For the text-containing cell, return its midpoint in (x, y) coordinate format. 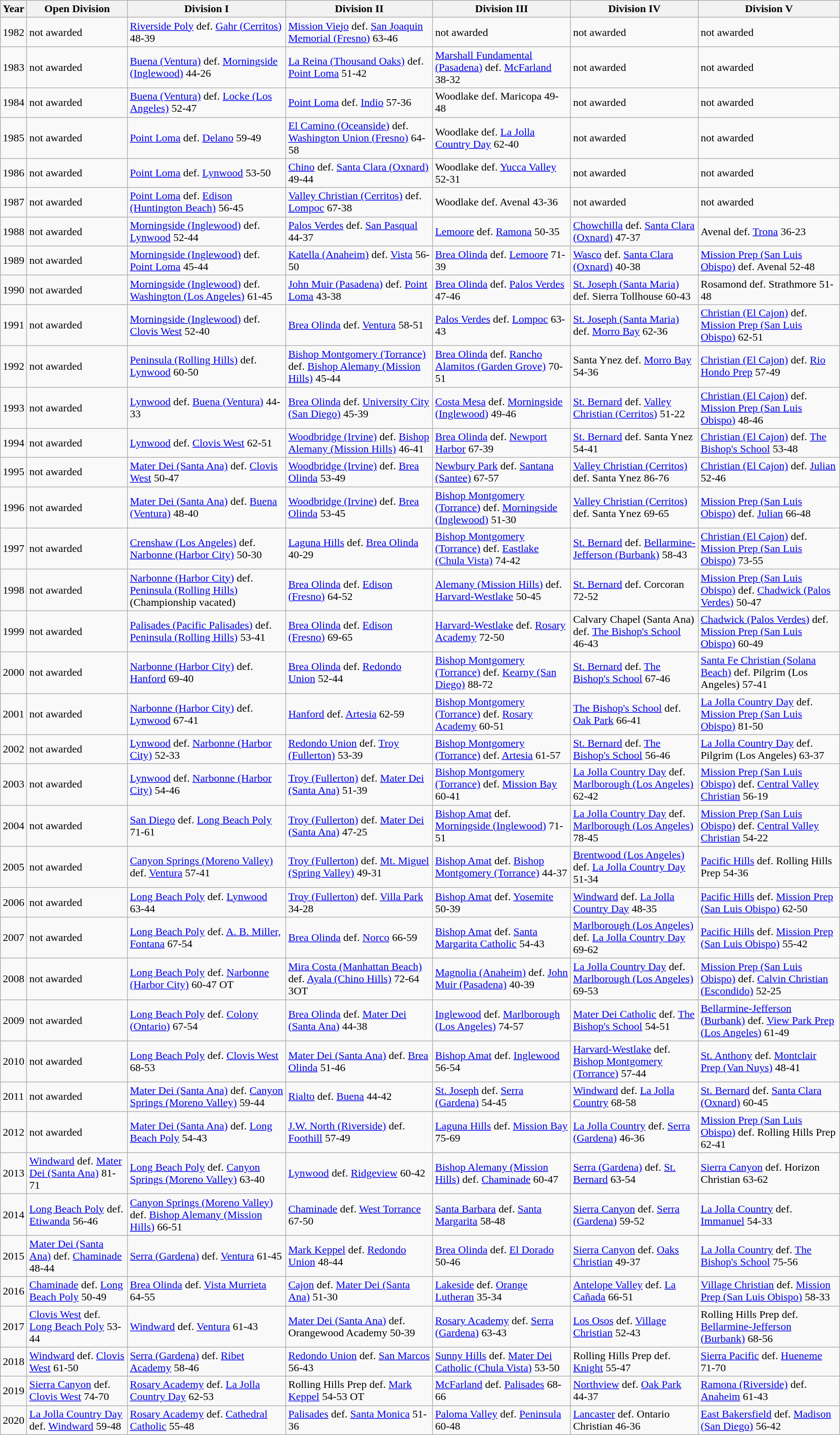
St. Bernard def. The Bishop's School 56-46 (634, 749)
Redondo Union def. San Marcos 56-43 (359, 1361)
Valley Christian (Cerritos) def. Santa Ynez 86-76 (634, 472)
1987 (13, 202)
Lynwood def. Clovis West 62-51 (206, 443)
Northview def. Oak Park 44-37 (634, 1391)
1982 (13, 32)
Buena (Ventura) def. Locke (Los Angeles) 52-47 (206, 102)
Division III (502, 9)
Sunny Hills def. Mater Dei Catholic (Chula Vista) 53-50 (502, 1361)
Lemoore def. Ramona 50-35 (502, 232)
Bellarmine-Jefferson (Burbank) def. View Park Prep (Los Angeles) 61-49 (769, 1020)
Windward def. La Jolla Country 68-58 (634, 1097)
Mission Viejo def. San Joaquin Memorial (Fresno) 63-46 (359, 32)
Brea Olinda def. Redondo Union 52-44 (359, 673)
Mission Prep (San Luis Obispo) def. Avenal 52-48 (769, 260)
1992 (13, 366)
Wasco def. Santa Clara (Oxnard) 40-38 (634, 260)
Brea Olinda def. Mater Dei (Santa Ana) 44-38 (359, 1020)
Morningside (Inglewood) def. Lynwood 52-44 (206, 232)
Bishop Montgomery (Torrance) def. Rosary Academy 60-51 (502, 714)
Brentwood (Los Angeles) def. La Jolla Country Day 51-34 (634, 867)
Magnolia (Anaheim) def. John Muir (Pasadena) 40-39 (502, 979)
Christian (El Cajon) def. Mission Prep (San Luis Obispo) 48-46 (769, 407)
Harvard-Westlake def. Bishop Montgomery (Torrance) 57-44 (634, 1062)
1986 (13, 173)
Brea Olinda def. Edison (Fresno) 69-65 (359, 631)
Palisades (Pacific Palisades) def. Peninsula (Rolling Hills) 53-41 (206, 631)
Woodlake def. Maricopa 49-48 (502, 102)
2015 (13, 1256)
Alemany (Mission Hills) def. Harvard-Westlake 50-45 (502, 590)
Laguna Hills def. Mission Bay 75-69 (502, 1132)
2010 (13, 1062)
Palos Verdes def. Lompoc 63-43 (502, 325)
Santa Ynez def. Morro Bay 54-36 (634, 366)
Hanford def. Artesia 62-59 (359, 714)
2014 (13, 1215)
Rosary Academy def. La Jolla Country Day 62-53 (206, 1391)
Palisades def. Santa Monica 51-36 (359, 1420)
Christian (El Cajon) def. Mission Prep (San Luis Obispo) 73-55 (769, 549)
La Jolla Country Day def. Windward 59-48 (77, 1420)
2005 (13, 867)
Brea Olinda def. University City (San Diego) 45-39 (359, 407)
Mission Prep (San Luis Obispo) def. Central Valley Christian 54-22 (769, 826)
Narbonne (Harbor City) def. Lynwood 67-41 (206, 714)
Inglewood def. Marlborough (Los Angeles) 74-57 (502, 1020)
2017 (13, 1326)
Chowchilla def. Santa Clara (Oxnard) 47-37 (634, 232)
Costa Mesa def. Morningside (Inglewood) 49-46 (502, 407)
Long Beach Poly def. Colony (Ontario) 67-54 (206, 1020)
2006 (13, 902)
1993 (13, 407)
1999 (13, 631)
Sierra Pacific def. Hueneme 71-70 (769, 1361)
Mater Dei (Santa Ana) def. Clovis West 50-47 (206, 472)
Newbury Park def. Santana (Santee) 67-57 (502, 472)
Woodbridge (Irvine) def. Brea Olinda 53-49 (359, 472)
Woodbridge (Irvine) def. Brea Olinda 53-45 (359, 507)
Marshall Fundamental (Pasadena) def. McFarland 38-32 (502, 67)
La Jolla Country def. Serra (Gardena) 46-36 (634, 1132)
2011 (13, 1097)
Buena (Ventura) def. Morningside (Inglewood) 44-26 (206, 67)
Troy (Fullerton) def. Mater Dei (Santa Ana) 51-39 (359, 784)
Lancaster def. Ontario Christian 46-36 (634, 1420)
Brea Olinda def. Edison (Fresno) 64-52 (359, 590)
1994 (13, 443)
Antelope Valley def. La Cañada 66-51 (634, 1291)
Katella (Anaheim) def. Vista 56-50 (359, 260)
Woodlake def. Avenal 43-36 (502, 202)
Long Beach Poly def. Canyon Springs (Moreno Valley) 63-40 (206, 1173)
Sierra Canyon def. Oaks Christian 49-37 (634, 1256)
St. Bernard def. Santa Clara (Oxnard) 60-45 (769, 1097)
1985 (13, 138)
Bishop Montgomery (Torrance) def. Eastlake (Chula Vista) 74-42 (502, 549)
Lynwood def. Narbonne (Harbor City) 54-46 (206, 784)
Christian (El Cajon) def. Rio Hondo Prep 57-49 (769, 366)
Long Beach Poly def. Clovis West 68-53 (206, 1062)
Troy (Fullerton) def. Mt. Miguel (Spring Valley) 49-31 (359, 867)
Rolling Hills Prep def. Knight 55-47 (634, 1361)
1998 (13, 590)
Santa Fe Christian (Solana Beach) def. Pilgrim (Los Angeles) 57-41 (769, 673)
St. Joseph def. Serra (Gardena) 54-45 (502, 1097)
Mater Dei (Santa Ana) def. Canyon Springs (Moreno Valley) 59-44 (206, 1097)
McFarland def. Palisades 68-66 (502, 1391)
Windward def. La Jolla Country Day 48-35 (634, 902)
Serra (Gardena) def. Ventura 61-45 (206, 1256)
Brea Olinda def. Ventura 58-51 (359, 325)
2016 (13, 1291)
Morningside (Inglewood) def. Washington (Los Angeles) 61-45 (206, 290)
Narbonne (Harbor City) def. Peninsula (Rolling Hills) (Championship vacated) (206, 590)
2004 (13, 826)
Lakeside def. Orange Lutheran 35-34 (502, 1291)
1983 (13, 67)
The Bishop's School def. Oak Park 66-41 (634, 714)
Brea Olinda def. Palos Verdes 47-46 (502, 290)
Christian (El Cajon) def. The Bishop's School 53-48 (769, 443)
Brea Olinda def. Rancho Alamitos (Garden Grove) 70-51 (502, 366)
Brea Olinda def. Norco 66-59 (359, 937)
1984 (13, 102)
Windward def. Clovis West 61-50 (77, 1361)
Bishop Alemany (Mission Hills) def. Chaminade 60-47 (502, 1173)
2003 (13, 784)
John Muir (Pasadena) def. Point Loma 43-38 (359, 290)
Troy (Fullerton) def. Mater Dei (Santa Ana) 47-25 (359, 826)
Mira Costa (Manhattan Beach) def. Ayala (Chino Hills) 72-64 3OT (359, 979)
Mission Prep (San Luis Obispo) def. Rolling Hills Prep 62-41 (769, 1132)
Pacific Hills def. Rolling Hills Prep 54-36 (769, 867)
Chadwick (Palos Verdes) def. Mission Prep (San Luis Obispo) 60-49 (769, 631)
Riverside Poly def. Gahr (Cerritos) 48-39 (206, 32)
Canyon Springs (Moreno Valley) def. Ventura 57-41 (206, 867)
Lynwood def. Buena (Ventura) 44-33 (206, 407)
Bishop Montgomery (Torrance) def. Bishop Alemany (Mission Hills) 45-44 (359, 366)
La Jolla Country Day def. Mission Prep (San Luis Obispo) 81-50 (769, 714)
Point Loma def. Lynwood 53-50 (206, 173)
Lynwood def. Ridgeview 60-42 (359, 1173)
Rolling Hills Prep def. Mark Keppel 54-53 OT (359, 1391)
Mater Dei (Santa Ana) def. Buena (Ventura) 48-40 (206, 507)
Sierra Canyon def. Clovis West 74-70 (77, 1391)
La Jolla Country def. The Bishop's School 75-56 (769, 1256)
Brea Olinda def. Vista Murrieta 64-55 (206, 1291)
Avenal def. Trona 36-23 (769, 232)
2018 (13, 1361)
Bishop Montgomery (Torrance) def. Mission Bay 60-41 (502, 784)
Chaminade def. West Torrance 67-50 (359, 1215)
Redondo Union def. Troy (Fullerton) 53-39 (359, 749)
Lynwood def. Narbonne (Harbor City) 52-33 (206, 749)
Palos Verdes def. San Pasqual 44-37 (359, 232)
Division V (769, 9)
Woodlake def. Yucca Valley 52-31 (502, 173)
Brea Olinda def. El Dorado 50-46 (502, 1256)
Open Division (77, 9)
2008 (13, 979)
Windward def. Mater Dei (Santa Ana) 81-71 (77, 1173)
Christian (El Cajon) def. Julian 52-46 (769, 472)
2009 (13, 1020)
Long Beach Poly def. Narbonne (Harbor City) 60-47 OT (206, 979)
St. Joseph (Santa Maria) def. Sierra Tollhouse 60-43 (634, 290)
Mater Dei Catholic def. The Bishop's School 54-51 (634, 1020)
Rosary Academy def. Serra (Gardena) 63-43 (502, 1326)
2013 (13, 1173)
Woodlake def. La Jolla Country Day 62-40 (502, 138)
2007 (13, 937)
Peninsula (Rolling Hills) def. Lynwood 60-50 (206, 366)
1988 (13, 232)
Rolling Hills Prep def. Bellarmine-Jefferson (Burbank) 68-56 (769, 1326)
1989 (13, 260)
Harvard-Westlake def. Rosary Academy 72-50 (502, 631)
St. Bernard def. The Bishop's School 67-46 (634, 673)
Cajon def. Mater Dei (Santa Ana) 51-30 (359, 1291)
St. Bernard def. Valley Christian (Cerritos) 51-22 (634, 407)
Division I (206, 9)
Morningside (Inglewood) def. Clovis West 52-40 (206, 325)
Bishop Amat def. Inglewood 56-54 (502, 1062)
Long Beach Poly def. Lynwood 63-44 (206, 902)
Long Beach Poly def. A. B. Miller, Fontana 67-54 (206, 937)
Village Christian def. Mission Prep (San Luis Obispo) 58-33 (769, 1291)
1996 (13, 507)
La Jolla Country Day def. Marlborough (Los Angeles) 78-45 (634, 826)
Sierra Canyon def. Horizon Christian 63-62 (769, 1173)
St. Anthony def. Montclair Prep (Van Nuys) 48-41 (769, 1062)
Crenshaw (Los Angeles) def. Narbonne (Harbor City) 50-30 (206, 549)
Point Loma def. Indio 57-36 (359, 102)
Pacific Hills def. Mission Prep (San Luis Obispo) 55-42 (769, 937)
Christian (El Cajon) def. Mission Prep (San Luis Obispo) 62-51 (769, 325)
2012 (13, 1132)
Point Loma def. Edison (Huntington Beach) 56-45 (206, 202)
Bishop Amat def. Yosemite 50-39 (502, 902)
La Jolla Country def. Immanuel 54-33 (769, 1215)
San Diego def. Long Beach Poly 71-61 (206, 826)
Marlborough (Los Angeles) def. La Jolla Country Day 69-62 (634, 937)
Mission Prep (San Luis Obispo) def. Central Valley Christian 56-19 (769, 784)
Division II (359, 9)
2001 (13, 714)
Rialto def. Buena 44-42 (359, 1097)
2019 (13, 1391)
Long Beach Poly def. Etiwanda 56-46 (77, 1215)
Mater Dei (Santa Ana) def. Chaminade 48-44 (77, 1256)
Valley Christian (Cerritos) def. Santa Ynez 69-65 (634, 507)
Canyon Springs (Moreno Valley) def. Bishop Alemany (Mission Hills) 66-51 (206, 1215)
Brea Olinda def. Newport Harbor 67-39 (502, 443)
Valley Christian (Cerritos) def. Lompoc 67-38 (359, 202)
J.W. North (Riverside) def. Foothill 57-49 (359, 1132)
1991 (13, 325)
Bishop Montgomery (Torrance) def. Kearny (San Diego) 88-72 (502, 673)
La Reina (Thousand Oaks) def. Point Loma 51-42 (359, 67)
Morningside (Inglewood) def. Point Loma 45-44 (206, 260)
St. Bernard def. Bellarmine-Jefferson (Burbank) 58-43 (634, 549)
Windward def. Ventura 61-43 (206, 1326)
East Bakersfield def. Madison (San Diego) 56-42 (769, 1420)
Mater Dei (Santa Ana) def. Long Beach Poly 54-43 (206, 1132)
Division IV (634, 9)
St. Joseph (Santa Maria) def. Morro Bay 62-36 (634, 325)
Mission Prep (San Luis Obispo) def. Calvin Christian (Escondido) 52-25 (769, 979)
La Jolla Country Day def. Marlborough (Los Angeles) 69-53 (634, 979)
Laguna Hills def. Brea Olinda 40-29 (359, 549)
St. Bernard def. Corcoran 72-52 (634, 590)
Rosamond def. Strathmore 51-48 (769, 290)
2020 (13, 1420)
St. Bernard def. Santa Ynez 54-41 (634, 443)
Woodbridge (Irvine) def. Bishop Alemany (Mission Hills) 46-41 (359, 443)
Bishop Amat def. Santa Margarita Catholic 54-43 (502, 937)
La Jolla Country Day def. Pilgrim (Los Angeles) 63-37 (769, 749)
El Camino (Oceanside) def. Washington Union (Fresno) 64-58 (359, 138)
Mater Dei (Santa Ana) def. Brea Olinda 51-46 (359, 1062)
Calvary Chapel (Santa Ana) def. The Bishop's School 46-43 (634, 631)
Narbonne (Harbor City) def. Hanford 69-40 (206, 673)
Rosary Academy def. Cathedral Catholic 55-48 (206, 1420)
La Jolla Country Day def. Marlborough (Los Angeles) 62-42 (634, 784)
Bishop Montgomery (Torrance) def. Morningside (Inglewood) 51-30 (502, 507)
Mater Dei (Santa Ana) def. Orangewood Academy 50-39 (359, 1326)
Bishop Montgomery (Torrance) def. Artesia 61-57 (502, 749)
Mission Prep (San Luis Obispo) def. Chadwick (Palos Verdes) 50-47 (769, 590)
Los Osos def. Village Christian 52-43 (634, 1326)
1995 (13, 472)
Bishop Amat def. Bishop Montgomery (Torrance) 44-37 (502, 867)
Bishop Amat def. Morningside (Inglewood) 71-51 (502, 826)
1990 (13, 290)
Ramona (Riverside) def. Anaheim 61-43 (769, 1391)
2002 (13, 749)
2000 (13, 673)
Santa Barbara def. Santa Margarita 58-48 (502, 1215)
Clovis West def. Long Beach Poly 53-44 (77, 1326)
Troy (Fullerton) def. Villa Park 34-28 (359, 902)
Year (13, 9)
Pacific Hills def. Mission Prep (San Luis Obispo) 62-50 (769, 902)
Mark Keppel def. Redondo Union 48-44 (359, 1256)
Chino def. Santa Clara (Oxnard) 49-44 (359, 173)
Paloma Valley def. Peninsula 60-48 (502, 1420)
Serra (Gardena) def. St. Bernard 63-54 (634, 1173)
Point Loma def. Delano 59-49 (206, 138)
Serra (Gardena) def. Ribet Academy 58-46 (206, 1361)
Chaminade def. Long Beach Poly 50-49 (77, 1291)
Brea Olinda def. Lemoore 71-39 (502, 260)
Sierra Canyon def. Serra (Gardena) 59-52 (634, 1215)
1997 (13, 549)
Mission Prep (San Luis Obispo) def. Julian 66-48 (769, 507)
